Determine the [x, y] coordinate at the center of the cell enclosing the given text.  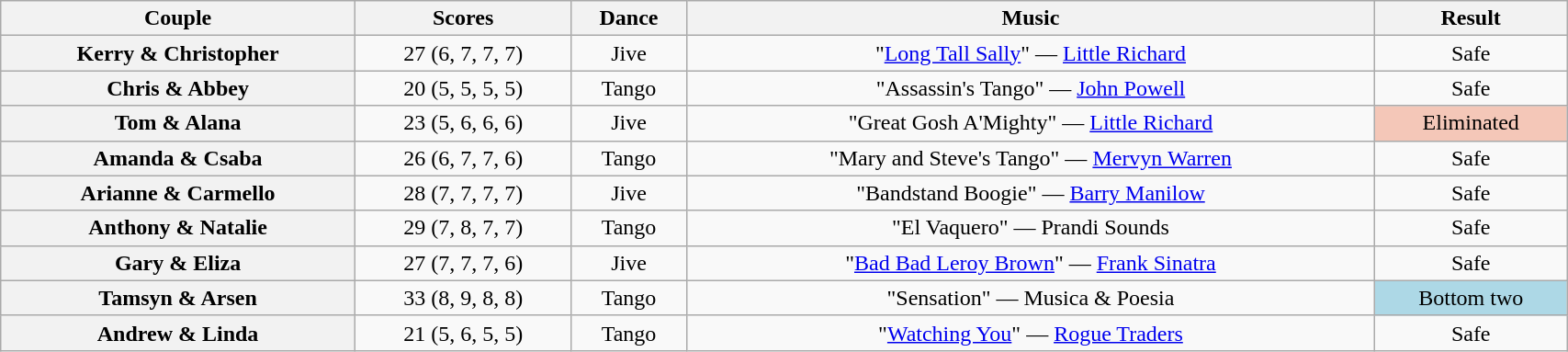
Gary & Eliza [178, 263]
Scores [463, 18]
28 (7, 7, 7, 7) [463, 193]
"Mary and Steve's Tango" — Mervyn Warren [1031, 158]
23 (5, 6, 6, 6) [463, 123]
Bottom two [1472, 298]
"Sensation" — Musica & Poesia [1031, 298]
"Assassin's Tango" — John Powell [1031, 88]
27 (6, 7, 7, 7) [463, 53]
Tom & Alana [178, 123]
33 (8, 9, 8, 8) [463, 298]
Couple [178, 18]
Amanda & Csaba [178, 158]
Tamsyn & Arsen [178, 298]
Andrew & Linda [178, 333]
"Bandstand Boogie" — Barry Manilow [1031, 193]
"Great Gosh A'Mighty" — Little Richard [1031, 123]
Chris & Abbey [178, 88]
Music [1031, 18]
21 (5, 6, 5, 5) [463, 333]
Eliminated [1472, 123]
29 (7, 8, 7, 7) [463, 228]
Result [1472, 18]
"Bad Bad Leroy Brown" — Frank Sinatra [1031, 263]
Arianne & Carmello [178, 193]
Anthony & Natalie [178, 228]
"Watching You" — Rogue Traders [1031, 333]
"El Vaquero" — Prandi Sounds [1031, 228]
26 (6, 7, 7, 6) [463, 158]
Dance [628, 18]
"Long Tall Sally" — Little Richard [1031, 53]
Kerry & Christopher [178, 53]
27 (7, 7, 7, 6) [463, 263]
20 (5, 5, 5, 5) [463, 88]
